Provide the [X, Y] coordinate of the cell's center where the given text is located.  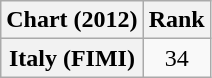
Rank [176, 20]
Italy (FIMI) [72, 58]
Chart (2012) [72, 20]
34 [176, 58]
